Return [X, Y] of the center of cell containing provided text 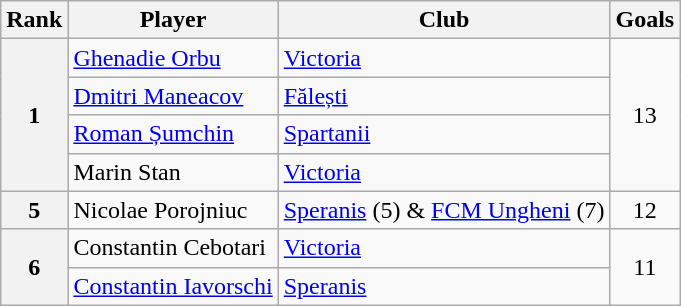
5 [34, 210]
Dmitri Maneacov [173, 96]
Marin Stan [173, 172]
Player [173, 20]
Nicolae Porojniuc [173, 210]
13 [645, 115]
Roman Șumchin [173, 134]
Speranis (5) & FCM Ungheni (7) [444, 210]
Club [444, 20]
Spartanii [444, 134]
Speranis [444, 286]
1 [34, 115]
6 [34, 267]
11 [645, 267]
Fălești [444, 96]
Goals [645, 20]
Constantin Iavorschi [173, 286]
Ghenadie Orbu [173, 58]
Rank [34, 20]
12 [645, 210]
Constantin Cebotari [173, 248]
